Search for the cell housing the specified text and yield its [X, Y] center coordinate. 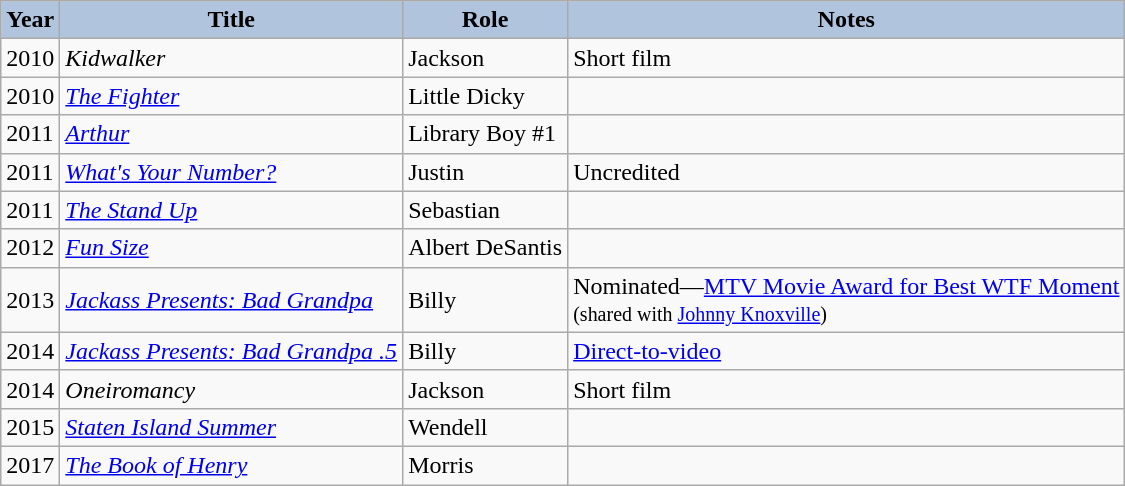
What's Your Number? [232, 172]
Direct-to-video [846, 351]
Fun Size [232, 248]
Albert DeSantis [486, 248]
Notes [846, 20]
The Stand Up [232, 210]
Oneiromancy [232, 389]
Little Dicky [486, 96]
Year [30, 20]
Library Boy #1 [486, 134]
Wendell [486, 427]
Role [486, 20]
Jackass Presents: Bad Grandpa [232, 300]
Nominated—MTV Movie Award for Best WTF Moment(shared with Johnny Knoxville) [846, 300]
Justin [486, 172]
Kidwalker [232, 58]
The Book of Henry [232, 465]
The Fighter [232, 96]
Title [232, 20]
2017 [30, 465]
2015 [30, 427]
Sebastian [486, 210]
Uncredited [846, 172]
2013 [30, 300]
Morris [486, 465]
Arthur [232, 134]
2012 [30, 248]
Jackass Presents: Bad Grandpa .5 [232, 351]
Staten Island Summer [232, 427]
